Identify which cell holds the provided text, then report its (x, y) central coordinate. 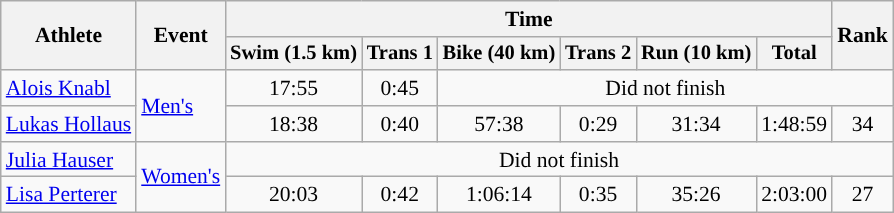
0:35 (598, 195)
20:03 (294, 195)
27 (862, 195)
Athlete (68, 36)
Trans 1 (400, 54)
0:45 (400, 88)
0:40 (400, 124)
17:55 (294, 88)
Lukas Hollaus (68, 124)
2:03:00 (794, 195)
Total (794, 54)
Swim (1.5 km) (294, 54)
Men's (180, 106)
Rank (862, 36)
0:42 (400, 195)
Event (180, 36)
31:34 (696, 124)
Lisa Perterer (68, 195)
35:26 (696, 195)
18:38 (294, 124)
34 (862, 124)
Run (10 km) (696, 54)
57:38 (499, 124)
Bike (40 km) (499, 54)
0:29 (598, 124)
1:06:14 (499, 195)
Women's (180, 178)
Alois Knabl (68, 88)
1:48:59 (794, 124)
Julia Hauser (68, 160)
Time (528, 19)
Trans 2 (598, 54)
